Determine the (x, y) coordinate at the center of the cell enclosing the given text.  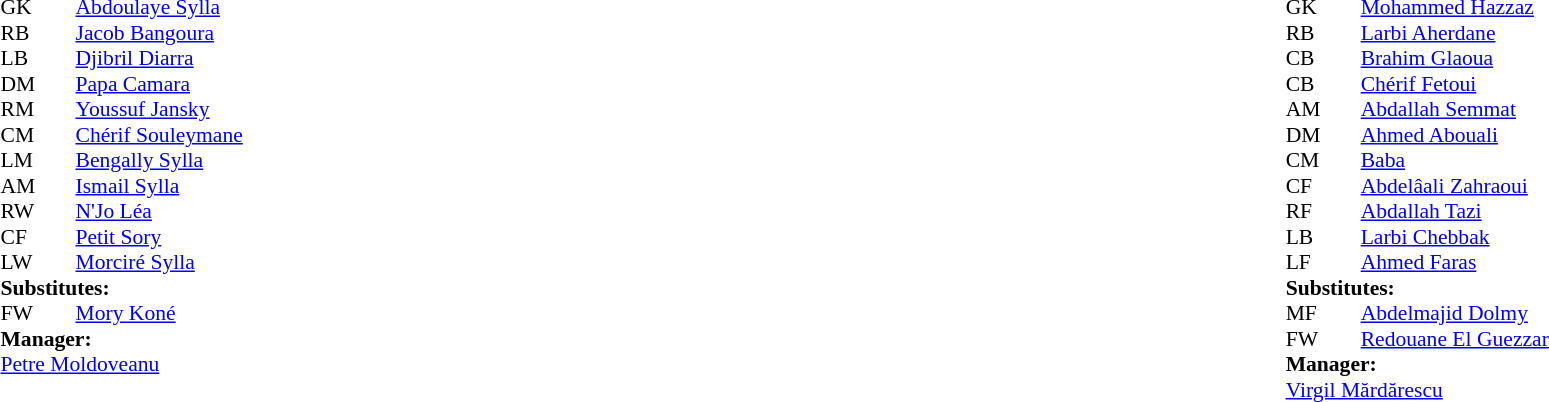
Brahim Glaoua (1455, 59)
Abdelâali Zahraoui (1455, 186)
LF (1305, 263)
Bengally Sylla (160, 161)
Youssuf Jansky (160, 109)
Petre Moldoveanu (121, 365)
Baba (1455, 161)
Chérif Fetoui (1455, 84)
Jacob Bangoura (160, 33)
Ismail Sylla (160, 186)
Abdallah Tazi (1455, 211)
RM (19, 109)
Abdallah Semmat (1455, 109)
Ahmed Abouali (1455, 135)
Petit Sory (160, 237)
Mory Koné (160, 313)
MF (1305, 313)
LM (19, 161)
RF (1305, 211)
Papa Camara (160, 84)
Abdelmajid Dolmy (1455, 313)
N'Jo Léa (160, 211)
Ahmed Faras (1455, 263)
Larbi Chebbak (1455, 237)
RW (19, 211)
Djibril Diarra (160, 59)
Morciré Sylla (160, 263)
Chérif Souleymane (160, 135)
LW (19, 263)
Redouane El Guezzar (1455, 339)
Larbi Aherdane (1455, 33)
